Search for the cell housing the specified text and yield its [X, Y] center coordinate. 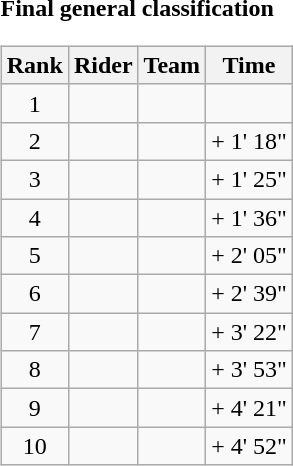
Time [250, 65]
Team [172, 65]
4 [34, 217]
7 [34, 332]
6 [34, 294]
9 [34, 408]
+ 3' 53" [250, 370]
5 [34, 256]
3 [34, 179]
8 [34, 370]
Rider [103, 65]
10 [34, 446]
2 [34, 141]
+ 3' 22" [250, 332]
+ 1' 25" [250, 179]
+ 4' 52" [250, 446]
+ 1' 18" [250, 141]
+ 4' 21" [250, 408]
Rank [34, 65]
+ 2' 39" [250, 294]
+ 2' 05" [250, 256]
1 [34, 103]
+ 1' 36" [250, 217]
